Return the (X, Y) coordinate for the center point of the cell that contains the specified text.  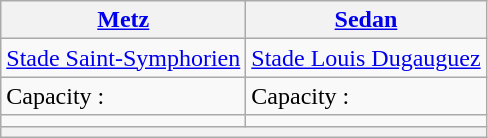
Stade Saint-Symphorien (124, 58)
Stade Louis Dugauguez (366, 58)
Sedan (366, 20)
Metz (124, 20)
